Pinpoint the cell where the given text exists, returning its [X, Y] midpoint coordinate. 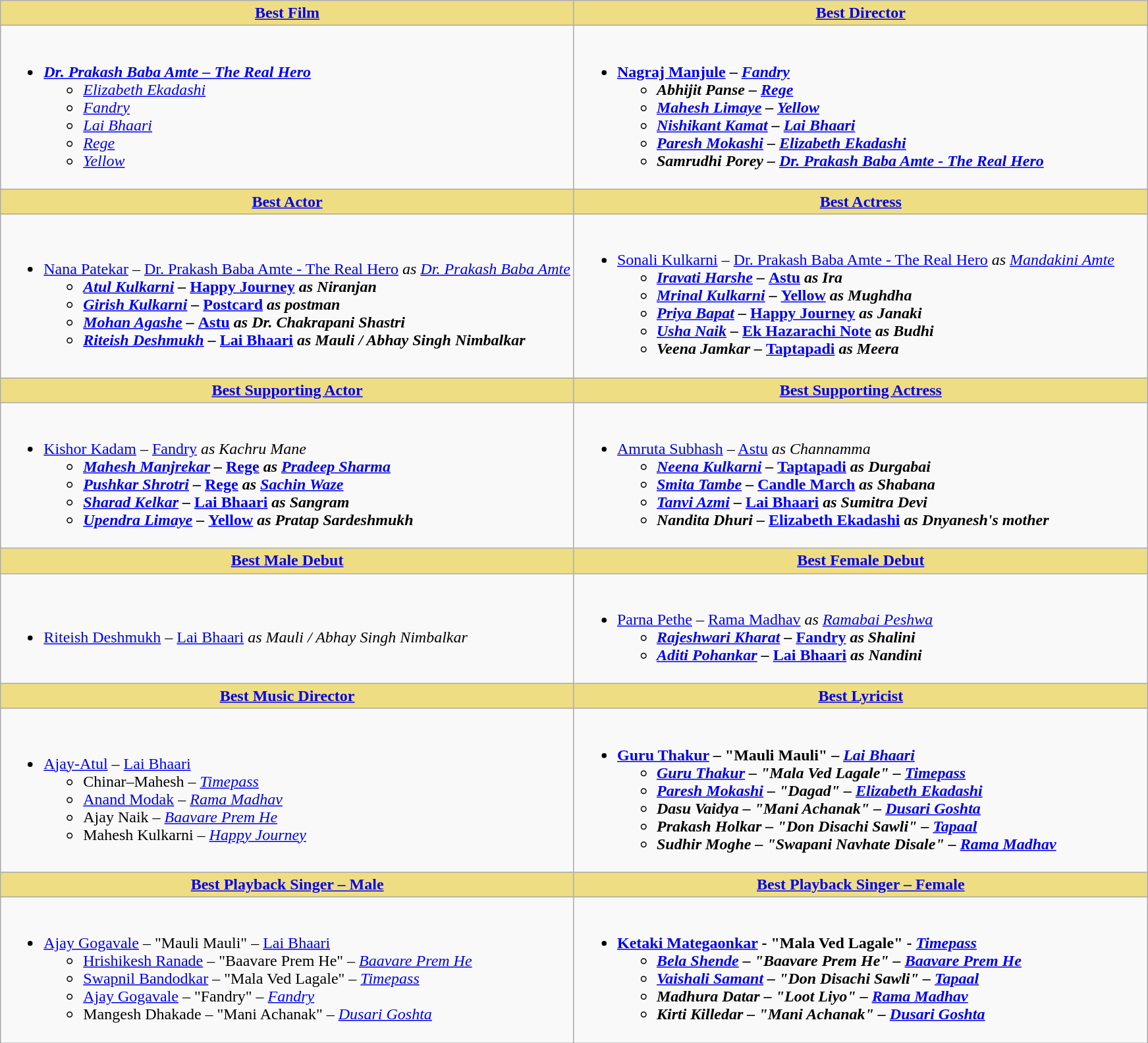
Best Director [860, 13]
Riteish Deshmukh – Lai Bhaari as Mauli / Abhay Singh Nimbalkar [287, 629]
Best Playback Singer – Male [287, 884]
Best Playback Singer – Female [860, 884]
Ajay-Atul – Lai BhaariChinar–Mahesh – TimepassAnand Modak – Rama MadhavAjay Naik – Baavare Prem HeMahesh Kulkarni – Happy Journey [287, 790]
Parna Pethe – Rama Madhav as Ramabai PeshwaRajeshwari Kharat – Fandry as ShaliniAditi Pohankar – Lai Bhaari as Nandini [860, 629]
Best Female Debut [860, 561]
Dr. Prakash Baba Amte – The Real HeroElizabeth EkadashiFandryLai BhaariRegeYellow [287, 107]
Best Music Director [287, 696]
Best Lyricist [860, 696]
Best Supporting Actor [287, 390]
Best Male Debut [287, 561]
Best Film [287, 13]
Best Actress [860, 202]
Best Supporting Actress [860, 390]
Best Actor [287, 202]
